Search for the cell housing the specified text and yield its [x, y] center coordinate. 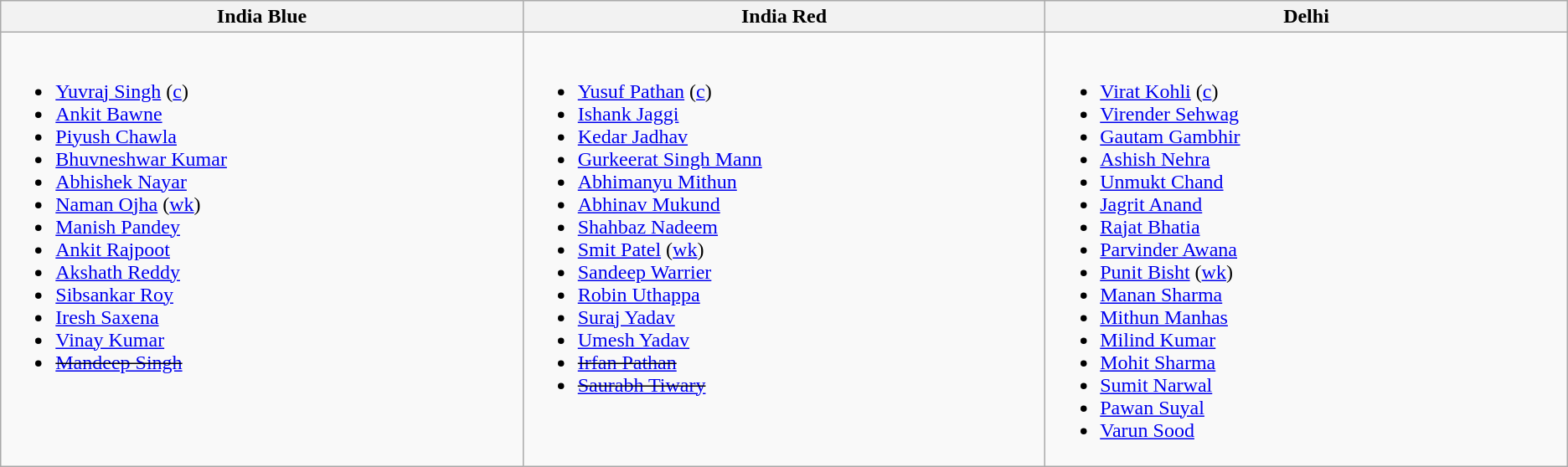
India Blue [261, 17]
Delhi [1307, 17]
India Red [784, 17]
